Scan for the cell matching the given text and deliver its [x, y] coordinate at center. 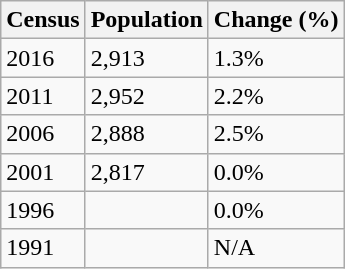
2006 [43, 134]
Census [43, 20]
2016 [43, 58]
2001 [43, 172]
2,817 [146, 172]
2.2% [276, 96]
N/A [276, 248]
1.3% [276, 58]
Change (%) [276, 20]
2,952 [146, 96]
2011 [43, 96]
2,913 [146, 58]
Population [146, 20]
1996 [43, 210]
2,888 [146, 134]
1991 [43, 248]
2.5% [276, 134]
